For the text-containing cell, return its midpoint in [x, y] coordinate format. 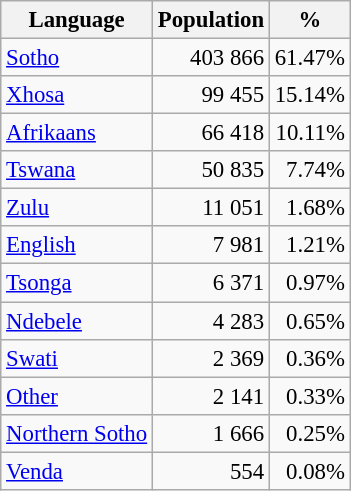
Tsonga [77, 283]
2 369 [210, 358]
0.33% [310, 396]
0.25% [310, 433]
Xhosa [77, 95]
1 666 [210, 433]
0.97% [310, 283]
Sotho [77, 58]
English [77, 245]
1.21% [310, 245]
Tswana [77, 170]
Language [77, 20]
7.74% [310, 170]
0.65% [310, 321]
50 835 [210, 170]
99 455 [210, 95]
Ndebele [77, 321]
Population [210, 20]
% [310, 20]
Swati [77, 358]
1.68% [310, 208]
11 051 [210, 208]
61.47% [310, 58]
7 981 [210, 245]
403 866 [210, 58]
4 283 [210, 321]
66 418 [210, 133]
Venda [77, 471]
15.14% [310, 95]
10.11% [310, 133]
0.36% [310, 358]
Zulu [77, 208]
0.08% [310, 471]
Afrikaans [77, 133]
Other [77, 396]
6 371 [210, 283]
2 141 [210, 396]
554 [210, 471]
Northern Sotho [77, 433]
